Search for the cell housing the specified text and yield its (X, Y) center coordinate. 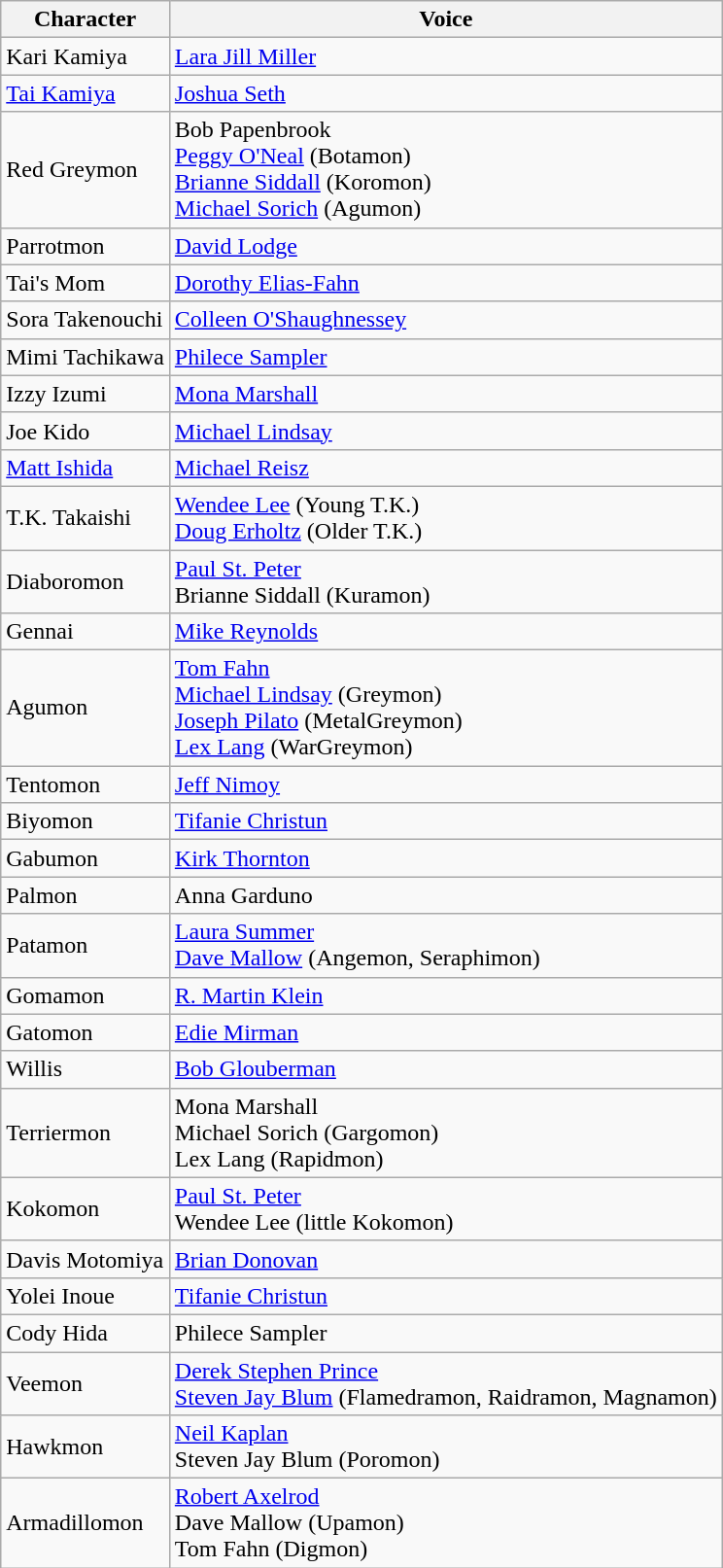
Bob Glouberman (445, 1069)
Paul St. PeterBrianne Siddall (Kuramon) (445, 581)
Mona Marshall (445, 394)
Kokomon (86, 1209)
Neil KaplanSteven Jay Blum (Poromon) (445, 1446)
Paul St. PeterWendee Lee (little Kokomon) (445, 1209)
Colleen O'Shaughnessey (445, 320)
Matt Ishida (86, 468)
Willis (86, 1069)
Armadillomon (86, 1523)
Sora Takenouchi (86, 320)
R. Martin Klein (445, 995)
Gabumon (86, 858)
Michael Lindsay (445, 431)
Terriermon (86, 1132)
Lara Jill Miller (445, 56)
Tai's Mom (86, 283)
Brian Donovan (445, 1259)
Tentomon (86, 784)
Veemon (86, 1382)
Voice (445, 19)
Davis Motomiya (86, 1259)
Parrotmon (86, 246)
Mimi Tachikawa (86, 357)
Character (86, 19)
Gomamon (86, 995)
Wendee Lee (Young T.K.)Doug Erholtz (Older T.K.) (445, 517)
Kari Kamiya (86, 56)
Izzy Izumi (86, 394)
Joe Kido (86, 431)
Kirk Thornton (445, 858)
Agumon (86, 708)
Palmon (86, 895)
Joshua Seth (445, 93)
Yolei Inoue (86, 1296)
Red Greymon (86, 169)
David Lodge (445, 246)
Gennai (86, 632)
Tom FahnMichael Lindsay (Greymon)Joseph Pilato (MetalGreymon)Lex Lang (WarGreymon) (445, 708)
Anna Garduno (445, 895)
Cody Hida (86, 1333)
Gatomon (86, 1032)
Hawkmon (86, 1446)
Jeff Nimoy (445, 784)
Michael Reisz (445, 468)
Mona MarshallMichael Sorich (Gargomon)Lex Lang (Rapidmon) (445, 1132)
Derek Stephen PrinceSteven Jay Blum (Flamedramon, Raidramon, Magnamon) (445, 1382)
Mike Reynolds (445, 632)
Bob PapenbrookPeggy O'Neal (Botamon)Brianne Siddall (Koromon)Michael Sorich (Agumon) (445, 169)
Diaboromon (86, 581)
Tai Kamiya (86, 93)
Dorothy Elias-Fahn (445, 283)
Laura SummerDave Mallow (Angemon, Seraphimon) (445, 945)
Biyomon (86, 821)
Edie Mirman (445, 1032)
T.K. Takaishi (86, 517)
Robert AxelrodDave Mallow (Upamon)Tom Fahn (Digmon) (445, 1523)
Patamon (86, 945)
